Detect which cell encompasses the target text, then output its [X, Y] center coordinate. 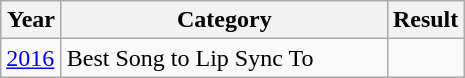
Best Song to Lip Sync To [224, 58]
Category [224, 20]
Year [32, 20]
Result [425, 20]
2016 [32, 58]
